Detect which cell encompasses the target text, then output its [X, Y] center coordinate. 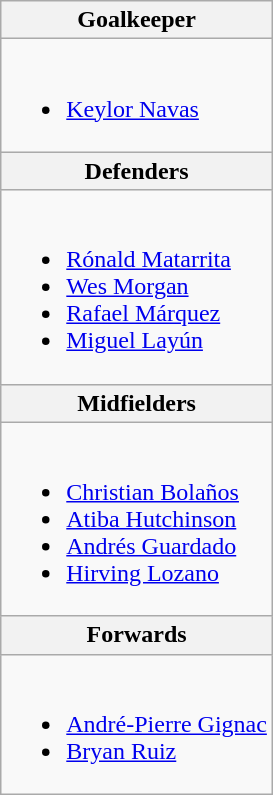
Forwards [137, 635]
Rónald MatarritaWes MorganRafael MárquezMiguel Layún [137, 287]
Defenders [137, 171]
Goalkeeper [137, 20]
Midfielders [137, 403]
Christian BolañosAtiba HutchinsonAndrés GuardadoHirving Lozano [137, 519]
Keylor Navas [137, 96]
André-Pierre GignacBryan Ruiz [137, 724]
